Determine the (x, y) coordinate at the center of the cell enclosing the given text.  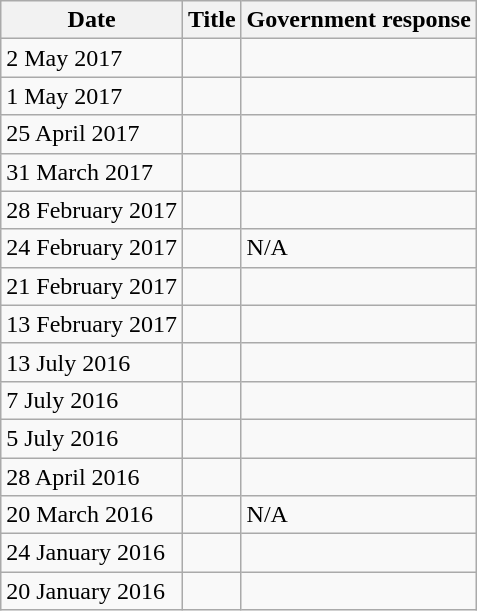
Date (92, 20)
7 July 2016 (92, 400)
24 February 2017 (92, 248)
31 March 2017 (92, 172)
13 July 2016 (92, 362)
2 May 2017 (92, 58)
13 February 2017 (92, 324)
24 January 2016 (92, 553)
28 February 2017 (92, 210)
25 April 2017 (92, 134)
20 January 2016 (92, 591)
20 March 2016 (92, 515)
21 February 2017 (92, 286)
Government response (358, 20)
28 April 2016 (92, 477)
1 May 2017 (92, 96)
Title (212, 20)
5 July 2016 (92, 438)
